Locate the cell with the specified text and output its (X, Y) center coordinate. 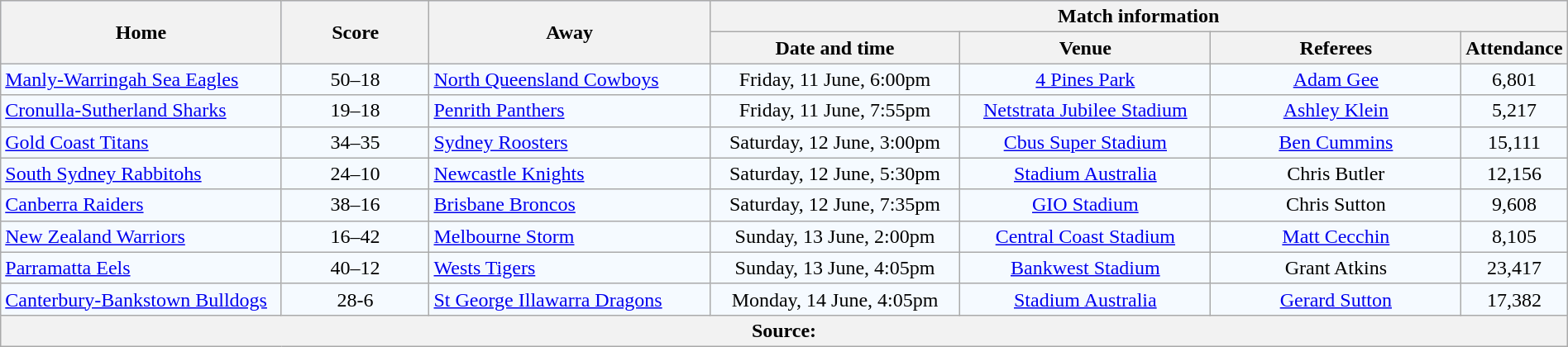
Gerard Sutton (1336, 299)
Netstrata Jubilee Stadium (1085, 111)
Score (356, 32)
4 Pines Park (1085, 79)
Referees (1336, 48)
North Queensland Cowboys (569, 79)
Match information (1138, 17)
Gold Coast Titans (141, 142)
Date and time (835, 48)
Away (569, 32)
Canterbury-Bankstown Bulldogs (141, 299)
Central Coast Stadium (1085, 236)
Monday, 14 June, 4:05pm (835, 299)
Canberra Raiders (141, 205)
Saturday, 12 June, 3:00pm (835, 142)
Saturday, 12 June, 5:30pm (835, 173)
South Sydney Rabbitohs (141, 173)
Manly-Warringah Sea Eagles (141, 79)
Sydney Roosters (569, 142)
24–10 (356, 173)
Wests Tigers (569, 268)
Source: (784, 330)
Matt Cecchin (1336, 236)
23,417 (1514, 268)
9,608 (1514, 205)
Chris Butler (1336, 173)
Parramatta Eels (141, 268)
Ashley Klein (1336, 111)
6,801 (1514, 79)
34–35 (356, 142)
Bankwest Stadium (1085, 268)
Home (141, 32)
Cbus Super Stadium (1085, 142)
28-6 (356, 299)
Melbourne Storm (569, 236)
Newcastle Knights (569, 173)
Grant Atkins (1336, 268)
17,382 (1514, 299)
Penrith Panthers (569, 111)
Friday, 11 June, 6:00pm (835, 79)
New Zealand Warriors (141, 236)
19–18 (356, 111)
Attendance (1514, 48)
Venue (1085, 48)
Friday, 11 June, 7:55pm (835, 111)
15,111 (1514, 142)
Chris Sutton (1336, 205)
St George Illawarra Dragons (569, 299)
5,217 (1514, 111)
Sunday, 13 June, 4:05pm (835, 268)
38–16 (356, 205)
16–42 (356, 236)
Adam Gee (1336, 79)
Sunday, 13 June, 2:00pm (835, 236)
12,156 (1514, 173)
50–18 (356, 79)
Brisbane Broncos (569, 205)
Saturday, 12 June, 7:35pm (835, 205)
40–12 (356, 268)
GIO Stadium (1085, 205)
Ben Cummins (1336, 142)
Cronulla-Sutherland Sharks (141, 111)
8,105 (1514, 236)
